Output the [x, y] coordinate of the center of the cell containing the given text.  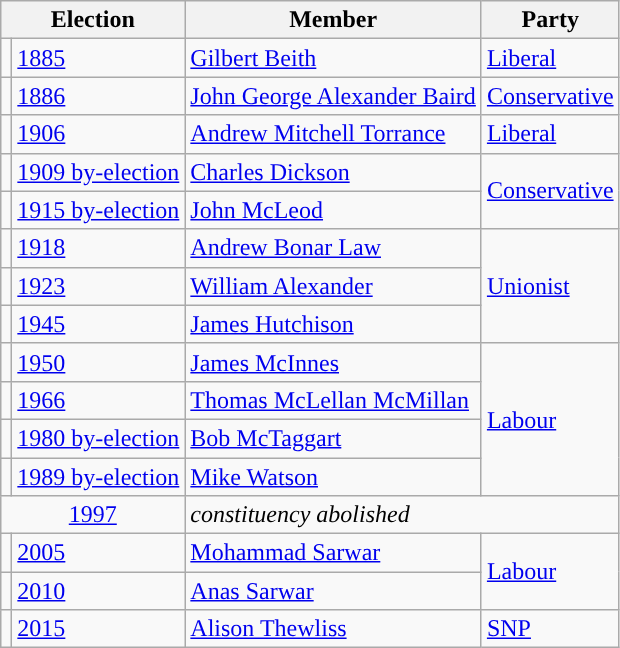
1997 [93, 515]
Gilbert Beith [334, 58]
1945 [98, 324]
James Hutchison [334, 324]
Charles Dickson [334, 172]
2010 [98, 591]
John McLeod [334, 210]
Alison Thewliss [334, 629]
1906 [98, 134]
Unionist [550, 286]
William Alexander [334, 286]
John George Alexander Baird [334, 96]
Bob McTaggart [334, 438]
1915 by-election [98, 210]
1950 [98, 362]
1886 [98, 96]
SNP [550, 629]
Andrew Mitchell Torrance [334, 134]
1918 [98, 248]
2005 [98, 553]
1989 by-election [98, 477]
James McInnes [334, 362]
Election [93, 20]
1885 [98, 58]
Thomas McLellan McMillan [334, 400]
Andrew Bonar Law [334, 248]
2015 [98, 629]
1909 by-election [98, 172]
constituency abolished [402, 515]
Party [550, 20]
1923 [98, 286]
Anas Sarwar [334, 591]
Mohammad Sarwar [334, 553]
Mike Watson [334, 477]
1966 [98, 400]
1980 by-election [98, 438]
Member [334, 20]
